For the text-containing cell, return its midpoint in [X, Y] coordinate format. 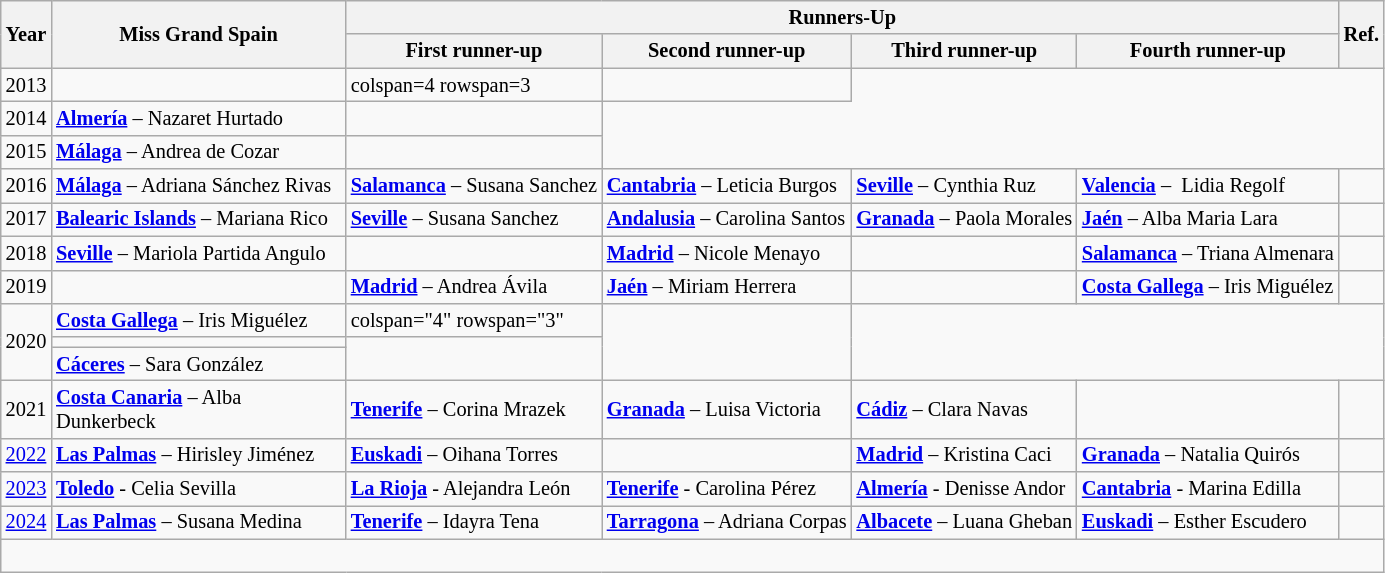
2022 [26, 455]
Valencia – Lidia Regolf [1208, 186]
Cantabria - Marina Edilla [1208, 489]
Seville – Mariola Partida Angulo [198, 253]
2013 [26, 85]
Málaga – Andrea de Cozar [198, 152]
Fourth runner-up [1208, 51]
Balearic Islands – Mariana Rico [198, 219]
Andalusia – Carolina Santos [727, 219]
2020 [26, 342]
Seville – Cynthia Ruz [964, 186]
Almería – Nazaret Hurtado [198, 118]
Madrid – Nicole Menayo [727, 253]
2024 [26, 522]
Las Palmas – Susana Medina [198, 522]
Ref. [1362, 34]
2017 [26, 219]
La Rioja - Alejandra León [474, 489]
Granada – Luisa Victoria [727, 409]
Granada – Paola Morales [964, 219]
Jaén – Miriam Herrera [727, 287]
2016 [26, 186]
Euskadi – Oihana Torres [474, 455]
Runners-Up [842, 17]
Euskadi – Esther Escudero [1208, 522]
Second runner-up [727, 51]
Tenerife - Carolina Pérez [727, 489]
Year [26, 34]
Cáceres – Sara González [198, 364]
Miss Grand Spain [198, 34]
Salamanca – Triana Almenara [1208, 253]
2023 [26, 489]
2018 [26, 253]
Almería - Denisse Andor [964, 489]
Third runner-up [964, 51]
2021 [26, 409]
Madrid – Kristina Caci [964, 455]
Madrid – Andrea Ávila [474, 287]
Salamanca – Susana Sanchez [474, 186]
Las Palmas – Hirisley Jiménez [198, 455]
Cádiz – Clara Navas [964, 409]
colspan="4" rowspan="3" [474, 320]
2014 [26, 118]
Tenerife – Corina Mrazek [474, 409]
Tarragona – Adriana Corpas [727, 522]
colspan=4 rowspan=3 [474, 85]
Tenerife – Idayra Tena [474, 522]
2015 [26, 152]
First runner-up [474, 51]
Toledo - Celia Sevilla [198, 489]
2019 [26, 287]
Albacete – Luana Gheban [964, 522]
Málaga – Adriana Sánchez Rivas [198, 186]
Seville – Susana Sanchez [474, 219]
Jaén – Alba Maria Lara [1208, 219]
Cantabria – Leticia Burgos [727, 186]
Costa Canaria – Alba Dunkerbeck [198, 409]
Granada – Natalia Quirós [1208, 455]
